For the text-containing cell, return its midpoint in [X, Y] coordinate format. 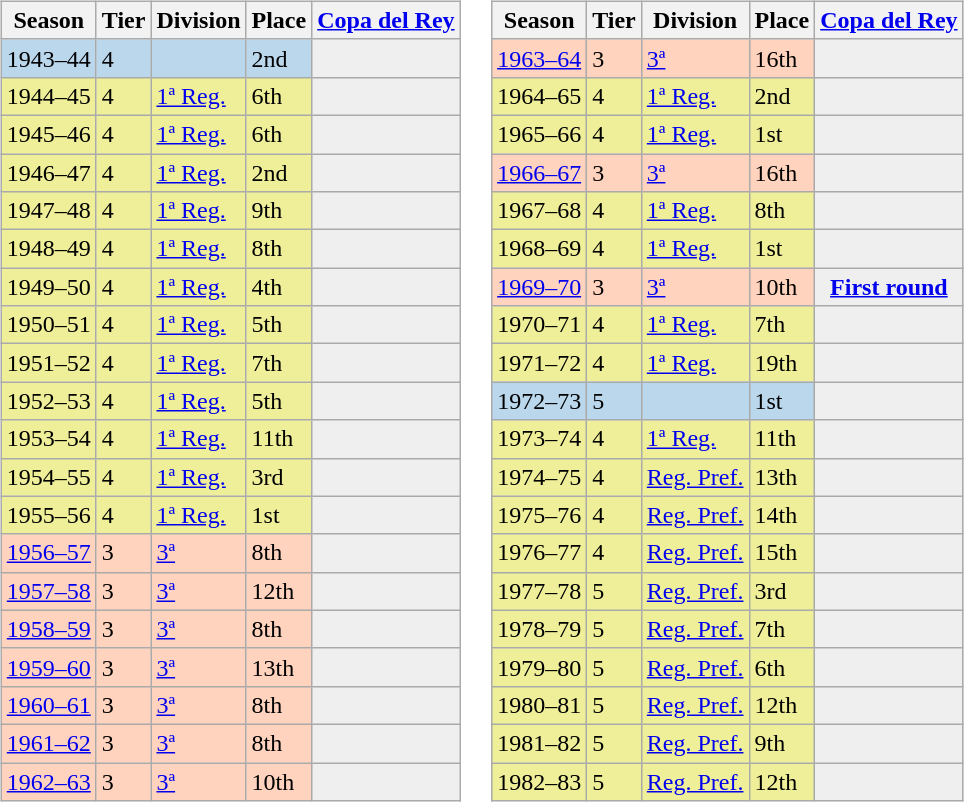
1966–67 [540, 173]
1949–50 [48, 287]
1962–63 [48, 781]
1958–59 [48, 629]
1972–73 [540, 401]
14th [782, 515]
1947–48 [48, 211]
1945–46 [48, 134]
1950–51 [48, 325]
1953–54 [48, 439]
1943–44 [48, 58]
1967–68 [540, 211]
1965–66 [540, 134]
1976–77 [540, 553]
19th [782, 363]
15th [782, 553]
1960–61 [48, 705]
1971–72 [540, 363]
1982–83 [540, 781]
4th [279, 287]
1981–82 [540, 743]
1955–56 [48, 515]
1951–52 [48, 363]
1979–80 [540, 667]
1975–76 [540, 515]
1969–70 [540, 287]
1963–64 [540, 58]
1961–62 [48, 743]
1968–69 [540, 249]
1980–81 [540, 705]
1959–60 [48, 667]
1978–79 [540, 629]
1957–58 [48, 591]
1944–45 [48, 96]
1964–65 [540, 96]
1977–78 [540, 591]
1948–49 [48, 249]
1974–75 [540, 477]
1946–47 [48, 173]
1973–74 [540, 439]
1970–71 [540, 325]
First round [889, 287]
1952–53 [48, 401]
1954–55 [48, 477]
1956–57 [48, 553]
